From the cell containing the given text, extract its center point as (X, Y) coordinate. 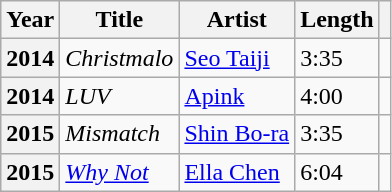
Christmalo (120, 58)
Apink (237, 96)
Shin Bo-ra (237, 134)
Ella Chen (237, 172)
Title (120, 20)
Why Not (120, 172)
6:04 (337, 172)
Length (337, 20)
Year (30, 20)
Seo Taiji (237, 58)
LUV (120, 96)
Artist (237, 20)
Mismatch (120, 134)
4:00 (337, 96)
